Scan for the cell matching the given text and deliver its [x, y] coordinate at center. 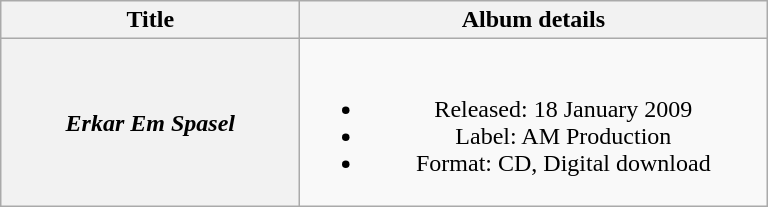
Erkar Em Spasel [150, 122]
Album details [534, 20]
Title [150, 20]
Released: 18 January 2009Label: AM ProductionFormat: CD, Digital download [534, 122]
